Scan for the cell matching the given text and deliver its (x, y) coordinate at center. 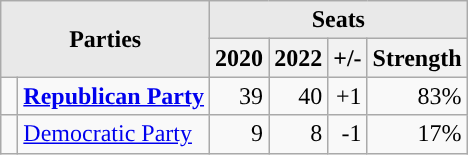
Parties (106, 39)
17% (417, 134)
2022 (298, 58)
83% (417, 96)
-1 (348, 134)
+/- (348, 58)
Republican Party (114, 96)
9 (240, 134)
Democratic Party (114, 134)
2020 (240, 58)
8 (298, 134)
39 (240, 96)
Strength (417, 58)
Seats (338, 20)
40 (298, 96)
+1 (348, 96)
